Identify which cell holds the provided text, then report its [x, y] central coordinate. 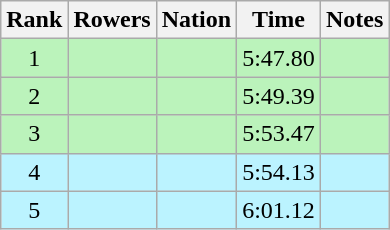
5:54.13 [279, 172]
2 [34, 96]
5:49.39 [279, 96]
Notes [354, 20]
Time [279, 20]
5:47.80 [279, 58]
3 [34, 134]
Nation [196, 20]
Rowers [112, 20]
4 [34, 172]
5:53.47 [279, 134]
6:01.12 [279, 210]
Rank [34, 20]
5 [34, 210]
1 [34, 58]
